Scan for the cell matching the given text and deliver its [x, y] coordinate at center. 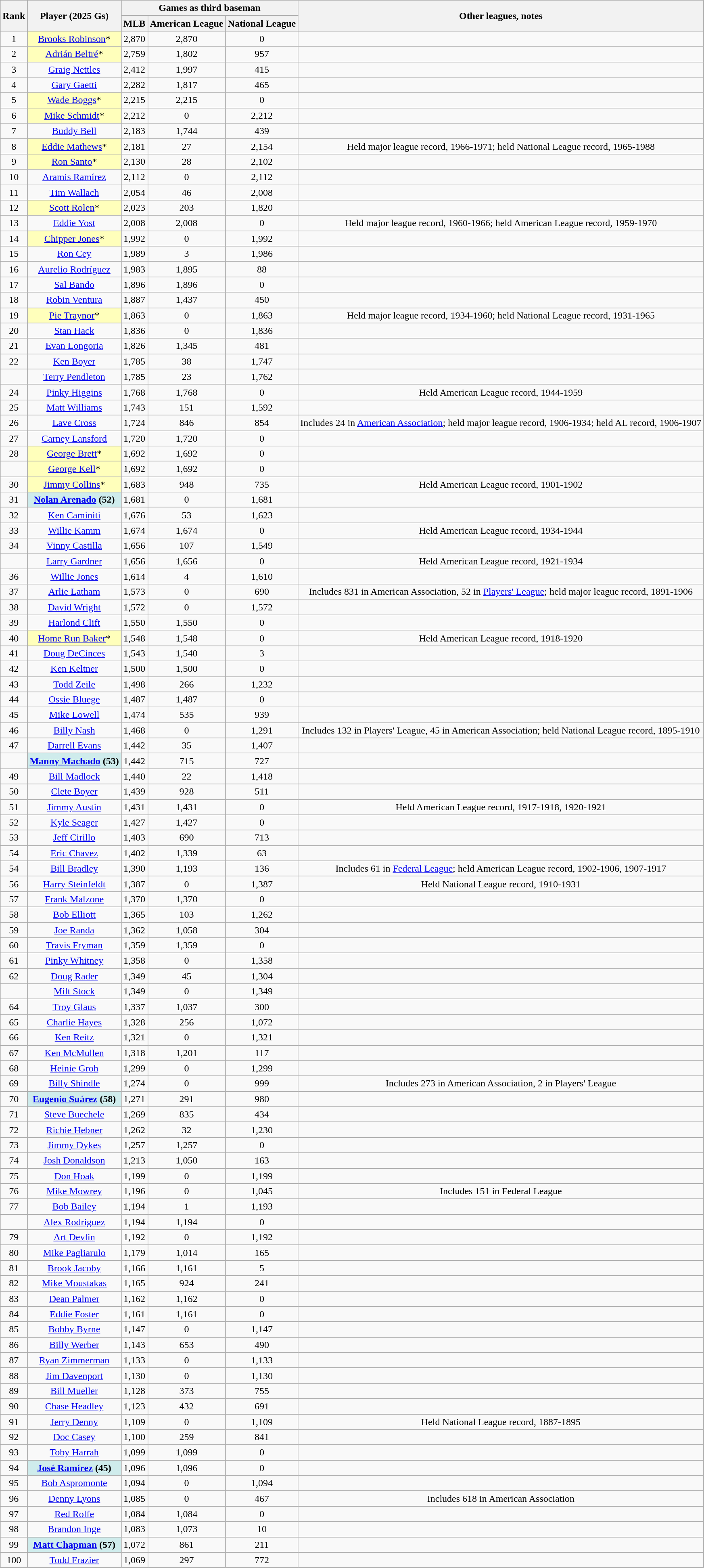
Includes 132 in Players' League, 45 in American Association; held National League record, 1895-1910 [501, 730]
1,085 [134, 1499]
2,183 [134, 131]
511 [262, 792]
Pinky Higgins [74, 392]
58 [14, 914]
715 [186, 761]
Charlie Hayes [74, 1022]
57 [14, 899]
85 [14, 1329]
Travis Fryman [74, 945]
18 [14, 300]
2 [14, 54]
1,271 [134, 1099]
1,983 [134, 269]
2,181 [134, 146]
Doug DeCinces [74, 653]
957 [262, 54]
MLB [134, 23]
26 [14, 423]
434 [262, 1114]
1,549 [262, 546]
Includes 24 in American Association; held major league record, 1906-1934; held AL record, 1906-1907 [501, 423]
20 [14, 331]
60 [14, 945]
450 [262, 300]
56 [14, 884]
861 [186, 1545]
1,407 [262, 746]
Toby Harrah [74, 1453]
Mike Mowrey [74, 1191]
939 [262, 715]
163 [262, 1160]
33 [14, 530]
59 [14, 930]
Player (2025 Gs) [74, 16]
7 [14, 131]
2,282 [134, 85]
1,744 [186, 131]
1,683 [134, 484]
241 [262, 1283]
Red Rolfe [74, 1514]
1,073 [186, 1529]
Eddie Foster [74, 1314]
Includes 273 in American Association, 2 in Players' League [501, 1084]
Chase Headley [74, 1406]
82 [14, 1283]
Matt Williams [74, 407]
151 [186, 407]
Dean Palmer [74, 1299]
Jimmy Dykes [74, 1145]
61 [14, 961]
1,403 [134, 838]
Willie Kamm [74, 530]
37 [14, 592]
1,402 [134, 853]
80 [14, 1253]
1,100 [134, 1437]
Manny Machado (53) [74, 761]
98 [14, 1529]
1,989 [134, 254]
Ossie Bluege [74, 700]
535 [186, 715]
1,339 [186, 853]
79 [14, 1237]
Larry Gardner [74, 561]
Billy Werber [74, 1345]
34 [14, 546]
Games as third baseman [210, 8]
300 [262, 1007]
American League [186, 23]
755 [262, 1391]
65 [14, 1022]
1,676 [134, 515]
291 [186, 1099]
980 [262, 1099]
1,498 [134, 684]
Heinie Groh [74, 1068]
Jerry Denny [74, 1421]
1,762 [262, 377]
Jim Davenport [74, 1375]
1,345 [186, 346]
Brooks Robinson* [74, 39]
1,037 [186, 1007]
1,997 [186, 69]
70 [14, 1099]
89 [14, 1391]
José Ramírez (45) [74, 1468]
653 [186, 1345]
Ryan Zimmerman [74, 1360]
25 [14, 407]
1,540 [186, 653]
Brook Jacoby [74, 1268]
1,196 [134, 1191]
94 [14, 1468]
Bill Madlock [74, 776]
42 [14, 669]
1,269 [134, 1114]
1,274 [134, 1084]
1,820 [262, 208]
Lave Cross [74, 423]
Richie Hebner [74, 1130]
Scott Rolen* [74, 208]
99 [14, 1545]
1,743 [134, 407]
75 [14, 1176]
Pie Traynor* [74, 315]
Aurelio Rodríguez [74, 269]
81 [14, 1268]
Includes 61 in Federal League; held American League record, 1902-1906, 1907-1917 [501, 868]
373 [186, 1391]
107 [186, 546]
Bob Elliott [74, 914]
Ken Boyer [74, 361]
713 [262, 838]
50 [14, 792]
1,362 [134, 930]
96 [14, 1499]
Vinny Castilla [74, 546]
Arlie Latham [74, 592]
43 [14, 684]
41 [14, 653]
Milt Stock [74, 992]
Harlond Clift [74, 623]
52 [14, 822]
Home Run Baker* [74, 638]
846 [186, 423]
Held American League record, 1901-1902 [501, 484]
1,165 [134, 1283]
93 [14, 1453]
727 [262, 761]
835 [186, 1114]
Mike Pagliarulo [74, 1253]
Held National League record, 1910-1931 [501, 884]
Troy Glaus [74, 1007]
Bob Aspromonte [74, 1483]
1,230 [262, 1130]
Eric Chavez [74, 853]
Rank [14, 16]
77 [14, 1207]
103 [186, 914]
1,747 [262, 361]
Ken Caminiti [74, 515]
439 [262, 131]
Mike Lowell [74, 715]
97 [14, 1514]
1,213 [134, 1160]
91 [14, 1421]
1,817 [186, 85]
Jimmy Collins* [74, 484]
63 [262, 853]
21 [14, 346]
George Kell* [74, 469]
Held major league record, 1934-1960; held National League record, 1931-1965 [501, 315]
1,328 [134, 1022]
948 [186, 484]
30 [14, 484]
74 [14, 1160]
Chipper Jones* [74, 239]
31 [14, 500]
1,045 [262, 1191]
Ken Reitz [74, 1038]
George Brett* [74, 454]
735 [262, 484]
Held major league record, 1960-1966; held American League record, 1959-1970 [501, 223]
165 [262, 1253]
Evan Longoria [74, 346]
67 [14, 1053]
1,543 [134, 653]
95 [14, 1483]
Bill Bradley [74, 868]
Held American League record, 1921-1934 [501, 561]
Terry Pendleton [74, 377]
1,573 [134, 592]
Gary Gaetti [74, 85]
1,179 [134, 1253]
Includes 831 in American Association, 52 in Players' League; held major league record, 1891-1906 [501, 592]
Todd Frazier [74, 1560]
136 [262, 868]
Held American League record, 1944-1959 [501, 392]
928 [186, 792]
1,474 [134, 715]
Buddy Bell [74, 131]
2,154 [262, 146]
297 [186, 1560]
1,592 [262, 407]
1,439 [134, 792]
76 [14, 1191]
432 [186, 1406]
24 [14, 392]
Sal Bando [74, 285]
9 [14, 161]
1,440 [134, 776]
1,232 [262, 684]
Willie Jones [74, 576]
1,318 [134, 1053]
1,365 [134, 914]
Nolan Arenado (52) [74, 500]
23 [186, 377]
Harry Steinfeldt [74, 884]
Bill Mueller [74, 1391]
Aramis Ramírez [74, 177]
Graig Nettles [74, 69]
73 [14, 1145]
1,050 [186, 1160]
Ron Santo* [74, 161]
Mike Schmidt* [74, 115]
86 [14, 1345]
256 [186, 1022]
64 [14, 1007]
481 [262, 346]
49 [14, 776]
Billy Shindle [74, 1084]
Wade Boggs* [74, 100]
924 [186, 1283]
1,418 [262, 776]
Josh Donaldson [74, 1160]
90 [14, 1406]
100 [14, 1560]
62 [14, 976]
Ron Cey [74, 254]
1,201 [186, 1053]
2,054 [134, 193]
203 [186, 208]
1,724 [134, 423]
83 [14, 1299]
12 [14, 208]
Stan Hack [74, 331]
19 [14, 315]
Todd Zeile [74, 684]
Doc Casey [74, 1437]
35 [186, 746]
51 [14, 807]
66 [14, 1038]
71 [14, 1114]
1,895 [186, 269]
Robin Ventura [74, 300]
1,468 [134, 730]
Art Devlin [74, 1237]
266 [186, 684]
Pinky Whitney [74, 961]
Jimmy Austin [74, 807]
Includes 151 in Federal League [501, 1191]
16 [14, 269]
11 [14, 193]
84 [14, 1314]
1,166 [134, 1268]
490 [262, 1345]
Steve Buechele [74, 1114]
1,291 [262, 730]
1,623 [262, 515]
Frank Malzone [74, 899]
Kyle Seager [74, 822]
Tim Wallach [74, 193]
87 [14, 1360]
467 [262, 1499]
1,390 [134, 868]
1,614 [134, 576]
Alex Rodriguez [74, 1222]
44 [14, 700]
1,304 [262, 976]
854 [262, 423]
465 [262, 85]
13 [14, 223]
999 [262, 1084]
40 [14, 638]
1,128 [134, 1391]
Held American League record, 1934-1944 [501, 530]
1,826 [134, 346]
39 [14, 623]
1,083 [134, 1529]
Ken McMullen [74, 1053]
1,014 [186, 1253]
David Wright [74, 607]
Eddie Mathews* [74, 146]
Adrián Beltré* [74, 54]
6 [14, 115]
72 [14, 1130]
1,337 [134, 1007]
2,130 [134, 161]
Bobby Byrne [74, 1329]
117 [262, 1053]
1,802 [186, 54]
17 [14, 285]
Denny Lyons [74, 1499]
259 [186, 1437]
1,887 [134, 300]
Other leagues, notes [501, 16]
Jeff Cirillo [74, 838]
Bob Bailey [74, 1207]
1,986 [262, 254]
1,058 [186, 930]
1,610 [262, 576]
8 [14, 146]
304 [262, 930]
1,123 [134, 1406]
Billy Nash [74, 730]
Matt Chapman (57) [74, 1545]
Held American League record, 1917-1918, 1920-1921 [501, 807]
68 [14, 1068]
415 [262, 69]
841 [262, 1437]
36 [14, 576]
Clete Boyer [74, 792]
Mike Moustakas [74, 1283]
National League [262, 23]
2,102 [262, 161]
Joe Randa [74, 930]
69 [14, 1084]
2,023 [134, 208]
211 [262, 1545]
Held major league record, 1966-1971; held National League record, 1965-1988 [501, 146]
772 [262, 1560]
Held American League record, 1918-1920 [501, 638]
47 [14, 746]
2,412 [134, 69]
Carney Lansford [74, 438]
Darrell Evans [74, 746]
1,069 [134, 1560]
Don Hoak [74, 1176]
15 [14, 254]
14 [14, 239]
Includes 618 in American Association [501, 1499]
92 [14, 1437]
Brandon Inge [74, 1529]
Eugenio Suárez (58) [74, 1099]
691 [262, 1406]
1,437 [186, 300]
1,143 [134, 1345]
Eddie Yost [74, 223]
2,759 [134, 54]
Ken Keltner [74, 669]
Held National League record, 1887-1895 [501, 1421]
Doug Rader [74, 976]
